Capture the cell that displays the provided text and extract its [X, Y] central coordinate. 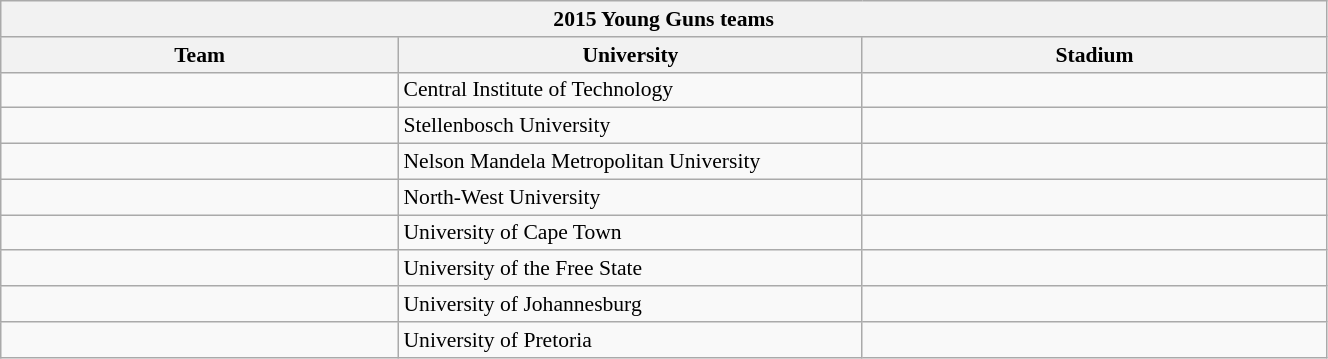
University [630, 55]
Central Institute of Technology [630, 90]
North-West University [630, 197]
University of Pretoria [630, 340]
Stellenbosch University [630, 126]
University of the Free State [630, 269]
University of Cape Town [630, 233]
University of Johannesburg [630, 304]
2015 Young Guns teams [664, 19]
Team [200, 55]
Stadium [1094, 55]
Nelson Mandela Metropolitan University [630, 162]
